Return [X, Y] of the center of cell containing provided text 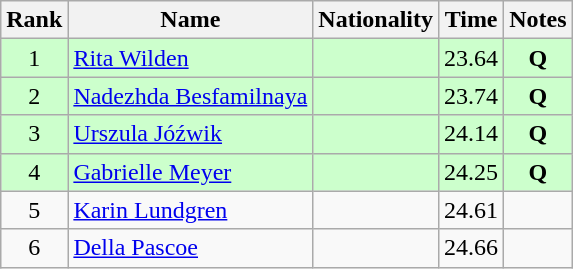
24.66 [472, 248]
24.61 [472, 210]
Nationality [376, 20]
24.14 [472, 134]
23.74 [472, 96]
4 [34, 172]
23.64 [472, 58]
Rank [34, 20]
2 [34, 96]
Karin Lundgren [190, 210]
Notes [538, 20]
Nadezhda Besfamilnaya [190, 96]
5 [34, 210]
Time [472, 20]
Della Pascoe [190, 248]
Name [190, 20]
Gabrielle Meyer [190, 172]
Urszula Jóźwik [190, 134]
1 [34, 58]
Rita Wilden [190, 58]
3 [34, 134]
6 [34, 248]
24.25 [472, 172]
